Identify which cell holds the provided text, then report its [x, y] central coordinate. 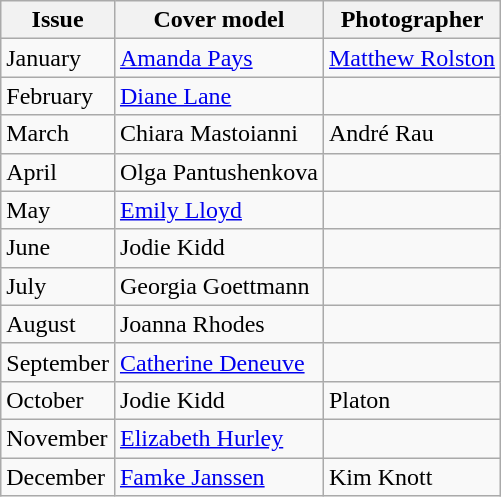
Issue [58, 20]
November [58, 438]
Diane Lane [218, 96]
December [58, 477]
July [58, 286]
March [58, 134]
Amanda Pays [218, 58]
Photographer [412, 20]
January [58, 58]
Chiara Mastoianni [218, 134]
August [58, 324]
Georgia Goettmann [218, 286]
Cover model [218, 20]
André Rau [412, 134]
Olga Pantushenkova [218, 172]
April [58, 172]
Catherine Deneuve [218, 362]
February [58, 96]
Matthew Rolston [412, 58]
September [58, 362]
Emily Lloyd [218, 210]
Kim Knott [412, 477]
October [58, 400]
Elizabeth Hurley [218, 438]
May [58, 210]
June [58, 248]
Famke Janssen [218, 477]
Platon [412, 400]
Joanna Rhodes [218, 324]
